From the cell containing the given text, extract its center point as [X, Y] coordinate. 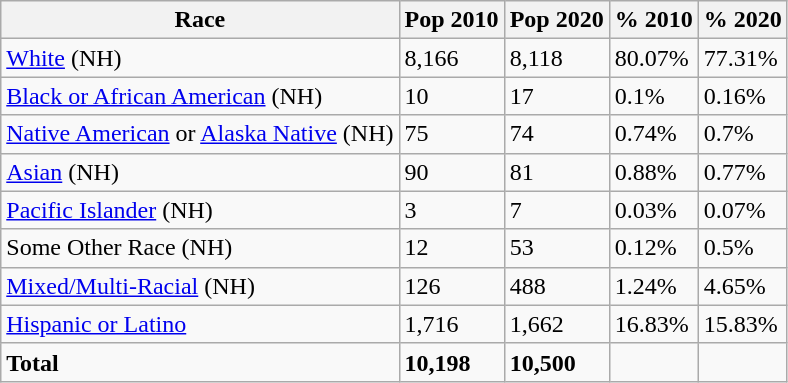
80.07% [654, 58]
Pacific Islander (NH) [200, 210]
0.5% [742, 248]
0.07% [742, 210]
12 [452, 248]
16.83% [654, 324]
7 [556, 210]
90 [452, 172]
10,198 [452, 362]
Asian (NH) [200, 172]
10 [452, 96]
Mixed/Multi-Racial (NH) [200, 286]
0.1% [654, 96]
0.16% [742, 96]
Hispanic or Latino [200, 324]
1,662 [556, 324]
53 [556, 248]
% 2020 [742, 20]
8,166 [452, 58]
% 2010 [654, 20]
Black or African American (NH) [200, 96]
15.83% [742, 324]
0.12% [654, 248]
Race [200, 20]
1.24% [654, 286]
0.74% [654, 134]
Some Other Race (NH) [200, 248]
Pop 2010 [452, 20]
126 [452, 286]
74 [556, 134]
10,500 [556, 362]
4.65% [742, 286]
77.31% [742, 58]
0.88% [654, 172]
17 [556, 96]
Total [200, 362]
75 [452, 134]
White (NH) [200, 58]
0.77% [742, 172]
0.03% [654, 210]
Native American or Alaska Native (NH) [200, 134]
Pop 2020 [556, 20]
0.7% [742, 134]
8,118 [556, 58]
81 [556, 172]
1,716 [452, 324]
3 [452, 210]
488 [556, 286]
